Return [x, y] of the center of cell containing provided text 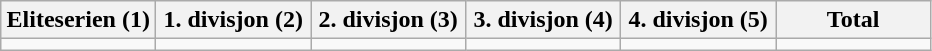
Total [854, 20]
Eliteserien (1) [78, 20]
1. divisjon (2) [234, 20]
2. divisjon (3) [388, 20]
4. divisjon (5) [698, 20]
3. divisjon (4) [544, 20]
